Pinpoint the cell where the given text exists, returning its (x, y) midpoint coordinate. 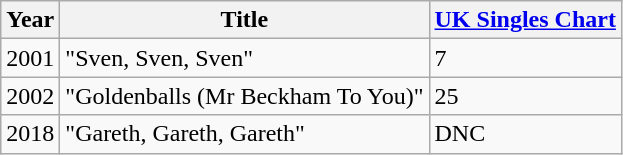
Title (244, 20)
2002 (30, 96)
UK Singles Chart (525, 20)
7 (525, 58)
Year (30, 20)
"Gareth, Gareth, Gareth" (244, 134)
25 (525, 96)
DNC (525, 134)
2001 (30, 58)
"Sven, Sven, Sven" (244, 58)
"Goldenballs (Mr Beckham To You)" (244, 96)
2018 (30, 134)
